Output the (x, y) coordinate of the center of the cell containing the given text.  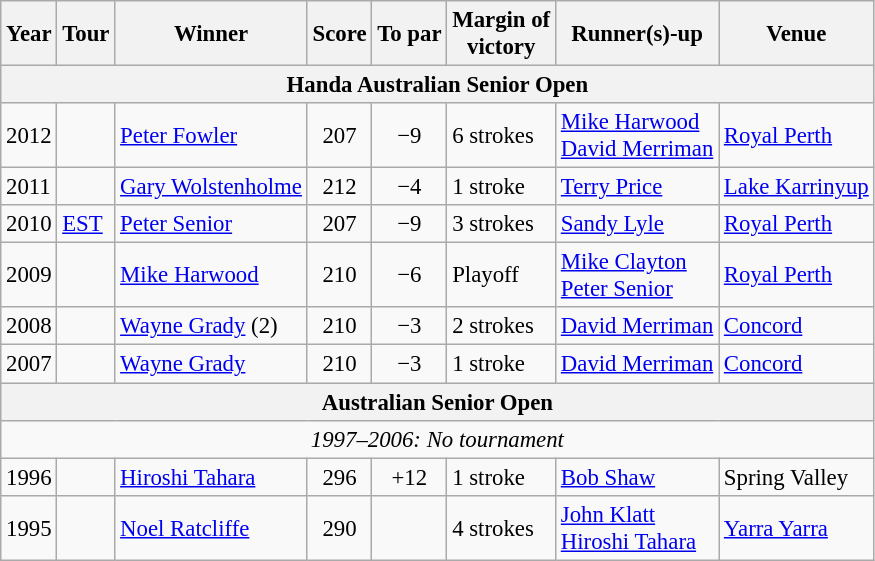
Noel Ratcliffe (211, 528)
212 (340, 187)
Terry Price (638, 187)
Mike Clayton Peter Senior (638, 276)
Gary Wolstenholme (211, 187)
1997–2006: No tournament (438, 439)
Bob Shaw (638, 477)
Mike Harwood David Merriman (638, 136)
1995 (29, 528)
Playoff (502, 276)
2011 (29, 187)
Hiroshi Tahara (211, 477)
Year (29, 34)
Peter Senior (211, 224)
Wayne Grady (2) (211, 327)
2007 (29, 364)
Winner (211, 34)
2 strokes (502, 327)
3 strokes (502, 224)
1996 (29, 477)
4 strokes (502, 528)
Lake Karrinyup (796, 187)
Sandy Lyle (638, 224)
6 strokes (502, 136)
Score (340, 34)
+12 (410, 477)
Spring Valley (796, 477)
EST (86, 224)
−4 (410, 187)
Yarra Yarra (796, 528)
Peter Fowler (211, 136)
Venue (796, 34)
Margin ofvictory (502, 34)
Wayne Grady (211, 364)
Mike Harwood (211, 276)
2009 (29, 276)
Australian Senior Open (438, 402)
2012 (29, 136)
2010 (29, 224)
Handa Australian Senior Open (438, 85)
2008 (29, 327)
−6 (410, 276)
290 (340, 528)
296 (340, 477)
Runner(s)-up (638, 34)
John Klatt Hiroshi Tahara (638, 528)
To par (410, 34)
Tour (86, 34)
